Search for the cell housing the specified text and yield its (X, Y) center coordinate. 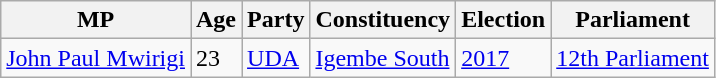
Igembe South (383, 58)
23 (216, 58)
Election (504, 20)
MP (96, 20)
Age (216, 20)
Party (276, 20)
John Paul Mwirigi (96, 58)
UDA (276, 58)
Parliament (633, 20)
2017 (504, 58)
12th Parliament (633, 58)
Constituency (383, 20)
